Pinpoint the cell where the given text exists, returning its (x, y) midpoint coordinate. 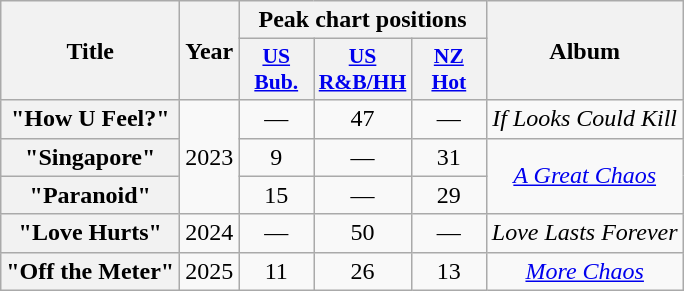
A Great Chaos (584, 176)
Album (584, 50)
Title (90, 50)
If Looks Could Kill (584, 119)
2025 (210, 271)
"Off the Meter" (90, 271)
13 (448, 271)
"Paranoid" (90, 195)
USR&B/HH (363, 70)
29 (448, 195)
"Love Hurts" (90, 233)
USBub. (276, 70)
11 (276, 271)
"How U Feel?" (90, 119)
2024 (210, 233)
2023 (210, 157)
NZHot (448, 70)
15 (276, 195)
"Singapore" (90, 157)
47 (363, 119)
9 (276, 157)
50 (363, 233)
Peak chart positions (363, 20)
Year (210, 50)
Love Lasts Forever (584, 233)
More Chaos (584, 271)
26 (363, 271)
31 (448, 157)
